Extract the (X, Y) coordinate from the center of the cell holding the provided text.  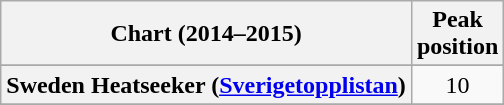
Peakposition (457, 34)
10 (457, 85)
Chart (2014–2015) (206, 34)
Sweden Heatseeker (Sverigetopplistan) (206, 85)
